Pinpoint the cell where the given text exists, returning its (X, Y) midpoint coordinate. 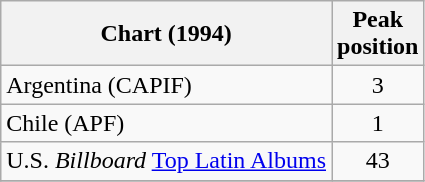
Peakposition (378, 34)
Chile (APF) (166, 123)
Chart (1994) (166, 34)
1 (378, 123)
U.S. Billboard Top Latin Albums (166, 161)
3 (378, 85)
43 (378, 161)
Argentina (CAPIF) (166, 85)
